Extract the (X, Y) coordinate from the center of the cell holding the provided text.  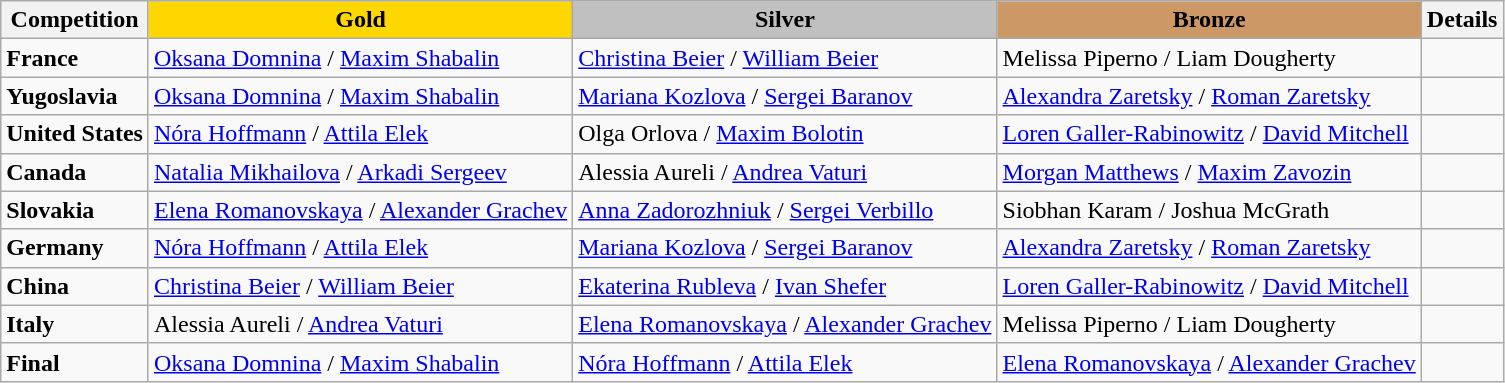
Slovakia (75, 210)
Anna Zadorozhniuk / Sergei Verbillo (785, 210)
Ekaterina Rubleva / Ivan Shefer (785, 286)
Italy (75, 324)
Bronze (1209, 20)
Siobhan Karam / Joshua McGrath (1209, 210)
Gold (360, 20)
Final (75, 362)
Natalia Mikhailova / Arkadi Sergeev (360, 172)
Competition (75, 20)
Yugoslavia (75, 96)
United States (75, 134)
Olga Orlova / Maxim Bolotin (785, 134)
China (75, 286)
France (75, 58)
Morgan Matthews / Maxim Zavozin (1209, 172)
Details (1462, 20)
Canada (75, 172)
Germany (75, 248)
Silver (785, 20)
